Identify which cell holds the provided text, then report its (X, Y) central coordinate. 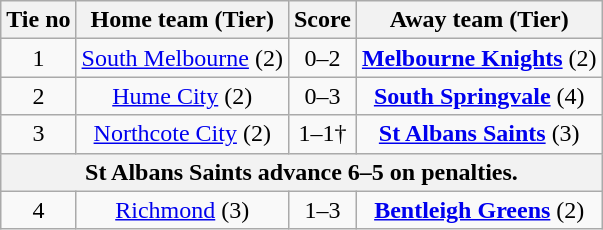
Away team (Tier) (479, 20)
0–3 (322, 96)
Melbourne Knights (2) (479, 58)
St Albans Saints (3) (479, 134)
St Albans Saints advance 6–5 on penalties. (302, 172)
South Springvale (4) (479, 96)
Score (322, 20)
4 (38, 210)
Tie no (38, 20)
South Melbourne (2) (182, 58)
Home team (Tier) (182, 20)
Richmond (3) (182, 210)
1 (38, 58)
Bentleigh Greens (2) (479, 210)
2 (38, 96)
0–2 (322, 58)
Northcote City (2) (182, 134)
3 (38, 134)
1–3 (322, 210)
Hume City (2) (182, 96)
1–1† (322, 134)
